Return (X, Y) of the center of cell containing provided text 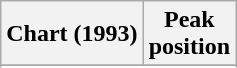
Chart (1993) (72, 34)
Peakposition (189, 34)
